Pinpoint the cell where the given text exists, returning its [x, y] midpoint coordinate. 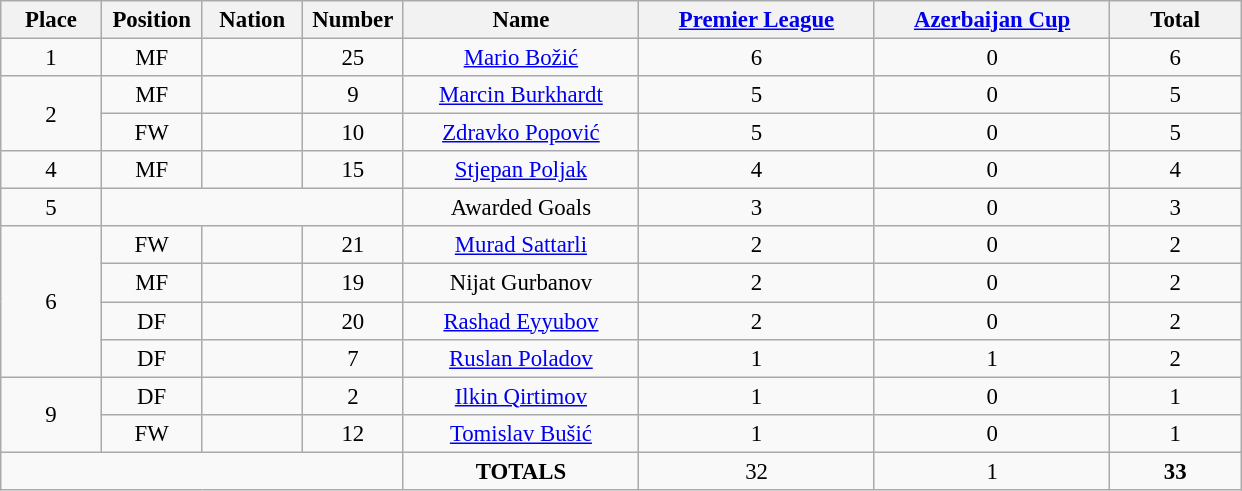
20 [354, 321]
15 [354, 170]
Position [152, 20]
33 [1176, 471]
7 [354, 358]
21 [354, 245]
Zdravko Popović [521, 133]
Number [354, 20]
19 [354, 283]
Name [521, 20]
Murad Sattarli [521, 245]
32 [757, 471]
Place [52, 20]
Total [1176, 20]
Awarded Goals [521, 208]
Tomislav Bušić [521, 433]
Nation [252, 20]
25 [354, 58]
Rashad Eyyubov [521, 321]
Nijat Gurbanov [521, 283]
Ilkin Qirtimov [521, 396]
Premier League [757, 20]
Ruslan Poladov [521, 358]
TOTALS [521, 471]
10 [354, 133]
Mario Božić [521, 58]
Marcin Burkhardt [521, 95]
Azerbaijan Cup [992, 20]
12 [354, 433]
Stjepan Poljak [521, 170]
